Output the [X, Y] coordinate of the center of the cell containing the given text.  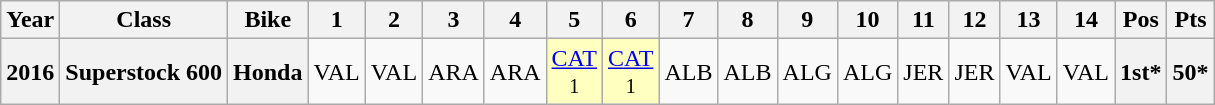
5 [574, 20]
Class [144, 20]
4 [515, 20]
Bike [268, 20]
13 [1028, 20]
11 [924, 20]
Year [30, 20]
3 [454, 20]
Superstock 600 [144, 72]
7 [688, 20]
12 [974, 20]
1st* [1141, 72]
10 [867, 20]
Pos [1141, 20]
9 [807, 20]
Honda [268, 72]
2016 [30, 72]
8 [748, 20]
6 [630, 20]
2 [394, 20]
50* [1190, 72]
14 [1086, 20]
1 [336, 20]
Pts [1190, 20]
